Pinpoint the cell where the given text exists, returning its [X, Y] midpoint coordinate. 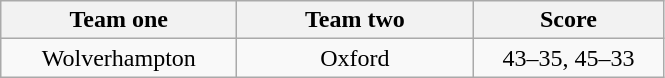
Score [568, 20]
43–35, 45–33 [568, 58]
Team two [355, 20]
Oxford [355, 58]
Team one [119, 20]
Wolverhampton [119, 58]
